Identify which cell holds the provided text, then report its (x, y) central coordinate. 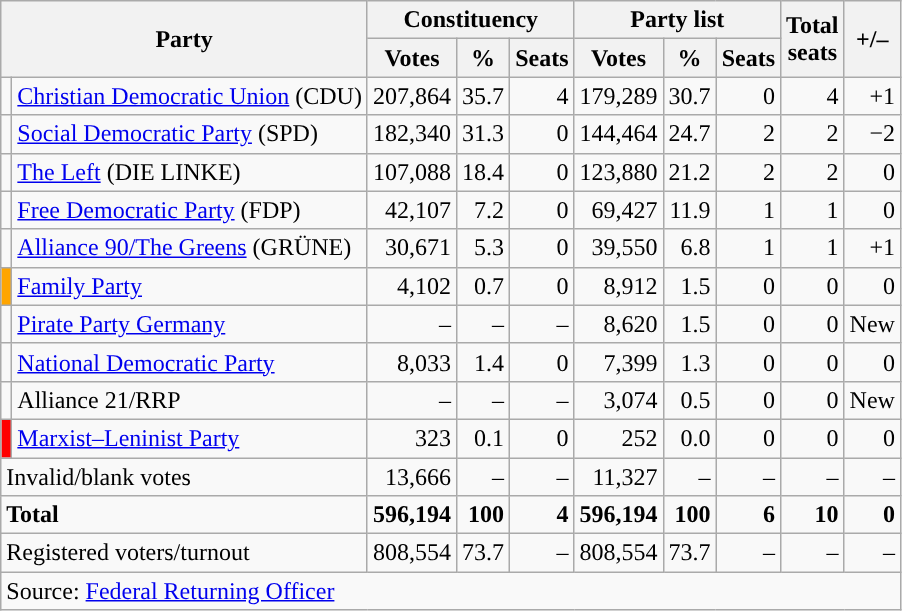
30,671 (412, 248)
252 (618, 438)
Social Democratic Party (SPD) (190, 134)
42,107 (412, 210)
21.2 (690, 172)
179,289 (618, 96)
3,074 (618, 400)
35.7 (484, 96)
323 (412, 438)
31.3 (484, 134)
Free Democratic Party (FDP) (190, 210)
Alliance 90/The Greens (GRÜNE) (190, 248)
8,033 (412, 362)
4,102 (412, 286)
13,666 (412, 477)
Constituency (470, 20)
182,340 (412, 134)
8,912 (618, 286)
207,864 (412, 96)
6.8 (690, 248)
Invalid/blank votes (184, 477)
1.3 (690, 362)
123,880 (618, 172)
Christian Democratic Union (CDU) (190, 96)
The Left (DIE LINKE) (190, 172)
39,550 (618, 248)
8,620 (618, 324)
7,399 (618, 362)
11.9 (690, 210)
Party list (678, 20)
National Democratic Party (190, 362)
18.4 (484, 172)
1.4 (484, 362)
30.7 (690, 96)
69,427 (618, 210)
Alliance 21/RRP (190, 400)
Family Party (190, 286)
0.1 (484, 438)
Registered voters/turnout (184, 553)
Total (184, 515)
Marxist–Leninist Party (190, 438)
144,464 (618, 134)
Pirate Party Germany (190, 324)
Party (184, 39)
11,327 (618, 477)
24.7 (690, 134)
−2 (872, 134)
5.3 (484, 248)
107,088 (412, 172)
Totalseats (813, 39)
0.5 (690, 400)
+/– (872, 39)
0.7 (484, 286)
0.0 (690, 438)
7.2 (484, 210)
6 (748, 515)
10 (813, 515)
Source: Federal Returning Officer (451, 591)
